Capture the cell that displays the provided text and extract its [X, Y] central coordinate. 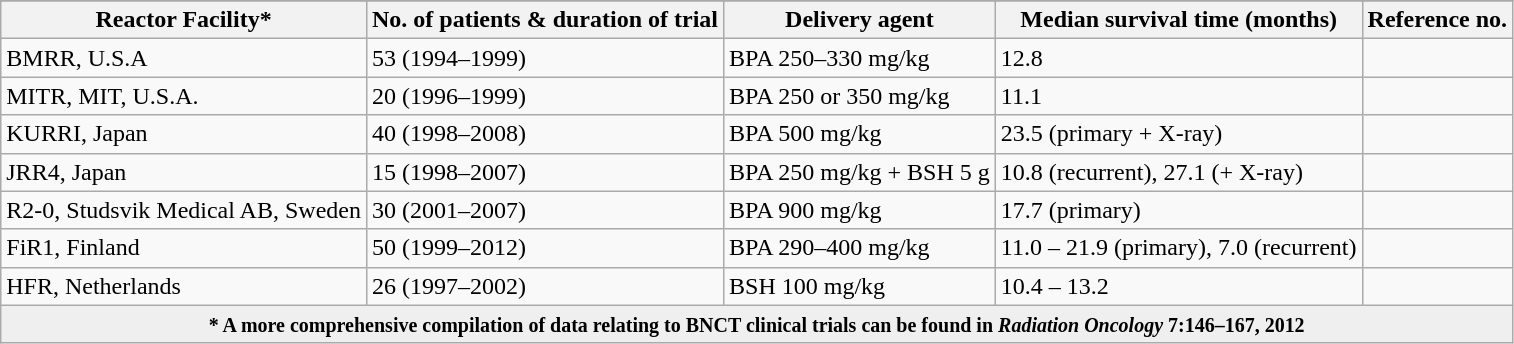
BPA 250 or 350 mg/kg [860, 96]
12.8 [1178, 58]
26 (1997–2002) [544, 286]
Reactor Facility* [184, 20]
FiR1, Finland [184, 248]
BPA 250 mg/kg + BSH 5 g [860, 172]
MITR, MIT, U.S.A. [184, 96]
BPA 500 mg/kg [860, 134]
BPA 250–330 mg/kg [860, 58]
30 (2001–2007) [544, 210]
KURRI, Japan [184, 134]
Median survival time (months) [1178, 20]
BPA 290–400 mg/kg [860, 248]
Delivery agent [860, 20]
23.5 (primary + X-ray) [1178, 134]
BSH 100 mg/kg [860, 286]
53 (1994–1999) [544, 58]
* A more comprehensive compilation of data relating to BNCT clinical trials can be found in Radiation Oncology 7:146–167, 2012 [757, 324]
11.0 – 21.9 (primary), 7.0 (recurrent) [1178, 248]
BMRR, U.S.A [184, 58]
No. of patients & duration of trial [544, 20]
Reference no. [1438, 20]
BPA 900 mg/kg [860, 210]
15 (1998–2007) [544, 172]
10.4 – 13.2 [1178, 286]
17.7 (primary) [1178, 210]
20 (1996–1999) [544, 96]
10.8 (recurrent), 27.1 (+ X-ray) [1178, 172]
R2-0, Studsvik Medical AB, Sweden [184, 210]
11.1 [1178, 96]
HFR, Netherlands [184, 286]
40 (1998–2008) [544, 134]
50 (1999–2012) [544, 248]
JRR4, Japan [184, 172]
